Return (x, y) of the center of cell containing provided text 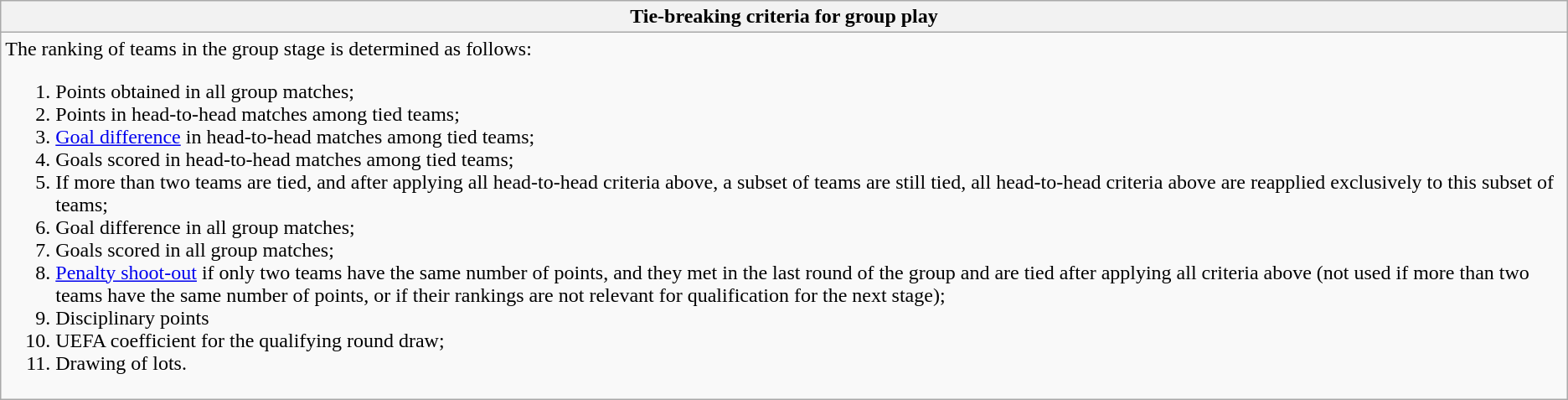
Tie-breaking criteria for group play (784, 17)
